Determine the (x, y) coordinate at the center of the cell enclosing the given text.  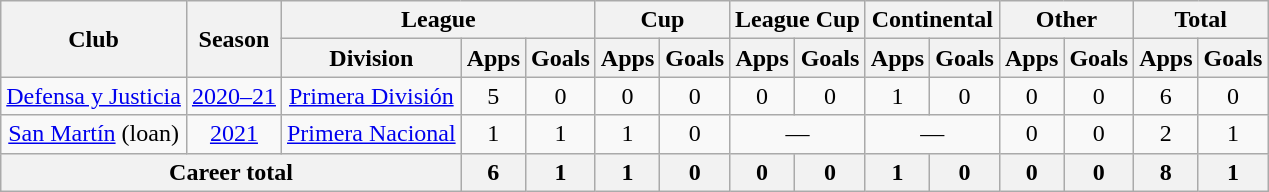
Cup (662, 20)
8 (1166, 172)
2 (1166, 134)
Continental (932, 20)
5 (493, 96)
Primera División (371, 96)
Division (371, 58)
2021 (234, 134)
Primera Nacional (371, 134)
Season (234, 39)
Total (1201, 20)
San Martín (loan) (94, 134)
Club (94, 39)
Other (1066, 20)
League Cup (798, 20)
Defensa y Justicia (94, 96)
Career total (231, 172)
2020–21 (234, 96)
League (438, 20)
